Return [X, Y] of the center of cell containing provided text 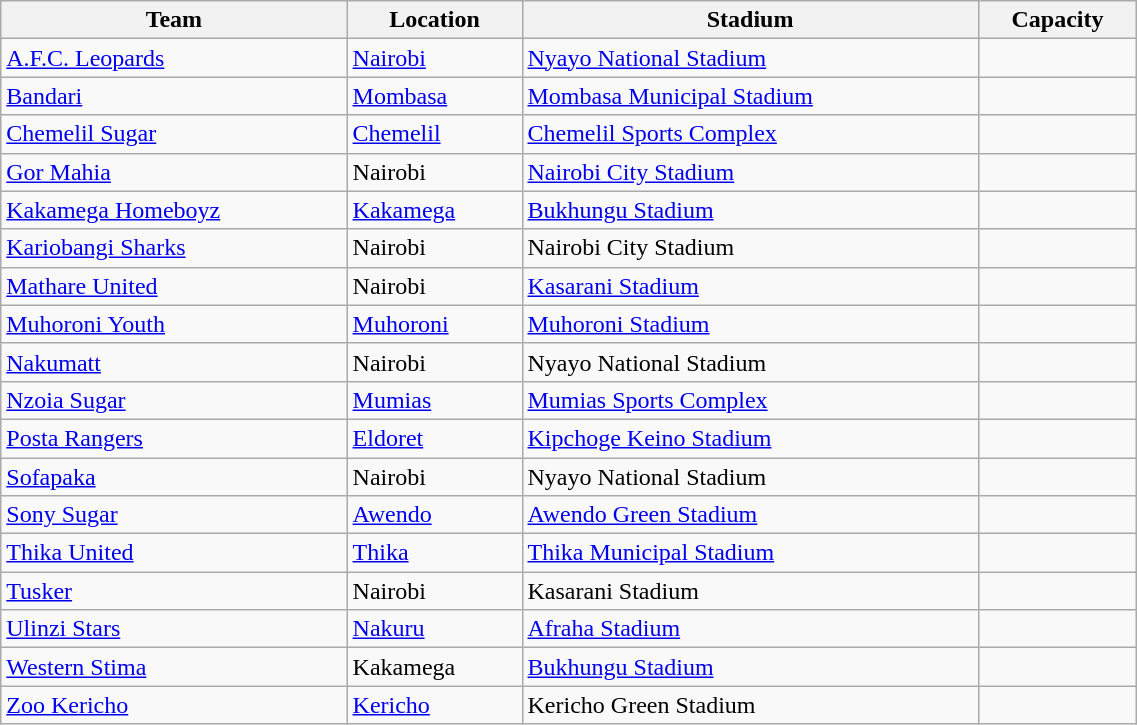
Chemelil Sugar [174, 134]
Western Stima [174, 667]
Kariobangi Sharks [174, 248]
A.F.C. Leopards [174, 58]
Sofapaka [174, 477]
Sony Sugar [174, 515]
Nakumatt [174, 362]
Zoo Kericho [174, 705]
Ulinzi Stars [174, 629]
Chemelil [434, 134]
Mathare United [174, 286]
Tusker [174, 591]
Kericho [434, 705]
Mombasa Municipal Stadium [750, 96]
Kericho Green Stadium [750, 705]
Mumias [434, 400]
Thika [434, 553]
Bandari [174, 96]
Nakuru [434, 629]
Muhoroni [434, 324]
Chemelil Sports Complex [750, 134]
Capacity [1058, 20]
Kakamega Homeboyz [174, 210]
Eldoret [434, 438]
Thika United [174, 553]
Muhoroni Youth [174, 324]
Mumias Sports Complex [750, 400]
Posta Rangers [174, 438]
Awendo [434, 515]
Team [174, 20]
Kipchoge Keino Stadium [750, 438]
Muhoroni Stadium [750, 324]
Gor Mahia [174, 172]
Awendo Green Stadium [750, 515]
Afraha Stadium [750, 629]
Stadium [750, 20]
Mombasa [434, 96]
Thika Municipal Stadium [750, 553]
Nzoia Sugar [174, 400]
Location [434, 20]
